Locate the cell with the specified text and output its [x, y] center coordinate. 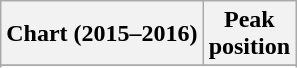
Peak position [249, 34]
Chart (2015–2016) [102, 34]
